Find where the given text appears and provide that cell's center as (X, Y) coordinate. 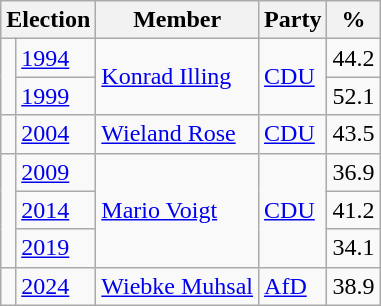
Mario Voigt (178, 210)
44.2 (354, 58)
Member (178, 20)
2024 (56, 286)
Election (48, 20)
36.9 (354, 172)
AfD (293, 286)
Konrad Illing (178, 77)
34.1 (354, 248)
1994 (56, 58)
43.5 (354, 134)
2014 (56, 210)
Party (293, 20)
2009 (56, 172)
1999 (56, 96)
Wiebke Muhsal (178, 286)
Wieland Rose (178, 134)
% (354, 20)
38.9 (354, 286)
2004 (56, 134)
41.2 (354, 210)
2019 (56, 248)
52.1 (354, 96)
